Output the [x, y] coordinate of the center of the cell containing the given text.  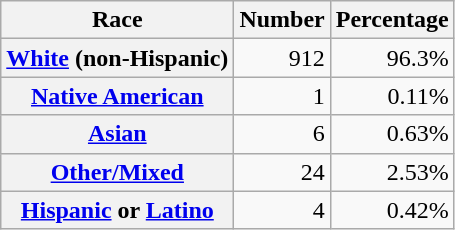
0.42% [392, 210]
912 [282, 58]
Hispanic or Latino [118, 210]
0.11% [392, 96]
Native American [118, 96]
24 [282, 172]
Asian [118, 134]
Percentage [392, 20]
96.3% [392, 58]
1 [282, 96]
6 [282, 134]
0.63% [392, 134]
Other/Mixed [118, 172]
2.53% [392, 172]
4 [282, 210]
White (non-Hispanic) [118, 58]
Number [282, 20]
Race [118, 20]
